For the text-containing cell, return its midpoint in (X, Y) coordinate format. 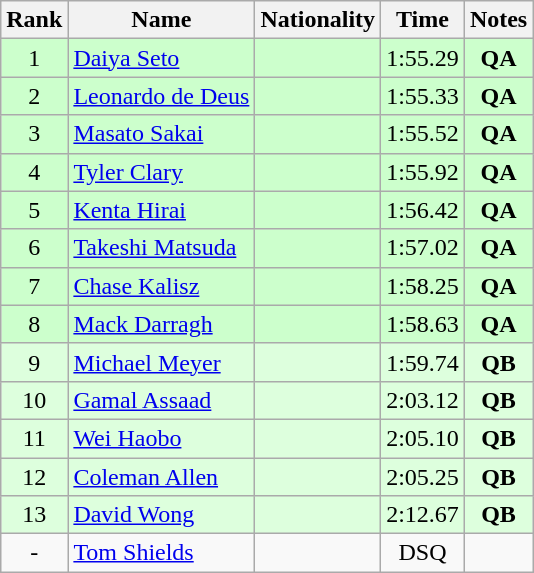
13 (34, 515)
Kenta Hirai (162, 210)
7 (34, 286)
1 (34, 58)
2 (34, 96)
1:58.63 (423, 324)
Tom Shields (162, 553)
Wei Haobo (162, 438)
6 (34, 248)
David Wong (162, 515)
Rank (34, 20)
1:56.42 (423, 210)
3 (34, 134)
9 (34, 362)
Notes (498, 20)
DSQ (423, 553)
1:55.52 (423, 134)
Coleman Allen (162, 477)
Takeshi Matsuda (162, 248)
Tyler Clary (162, 172)
1:58.25 (423, 286)
Nationality (318, 20)
Name (162, 20)
1:55.33 (423, 96)
1:59.74 (423, 362)
2:03.12 (423, 400)
5 (34, 210)
Michael Meyer (162, 362)
Daiya Seto (162, 58)
Leonardo de Deus (162, 96)
1:55.92 (423, 172)
1:57.02 (423, 248)
2:12.67 (423, 515)
8 (34, 324)
- (34, 553)
2:05.25 (423, 477)
Masato Sakai (162, 134)
11 (34, 438)
1:55.29 (423, 58)
2:05.10 (423, 438)
Gamal Assaad (162, 400)
10 (34, 400)
Chase Kalisz (162, 286)
12 (34, 477)
Time (423, 20)
Mack Darragh (162, 324)
4 (34, 172)
